Extract the (x, y) coordinate from the center of the cell holding the provided text.  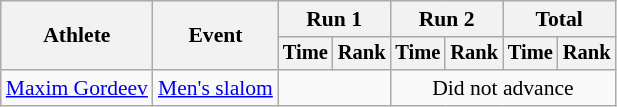
Run 1 (334, 19)
Event (216, 36)
Did not advance (502, 88)
Run 2 (446, 19)
Maxim Gordeev (77, 88)
Total (559, 19)
Men's slalom (216, 88)
Athlete (77, 36)
